Provide the [x, y] coordinate of the cell's center where the given text is located.  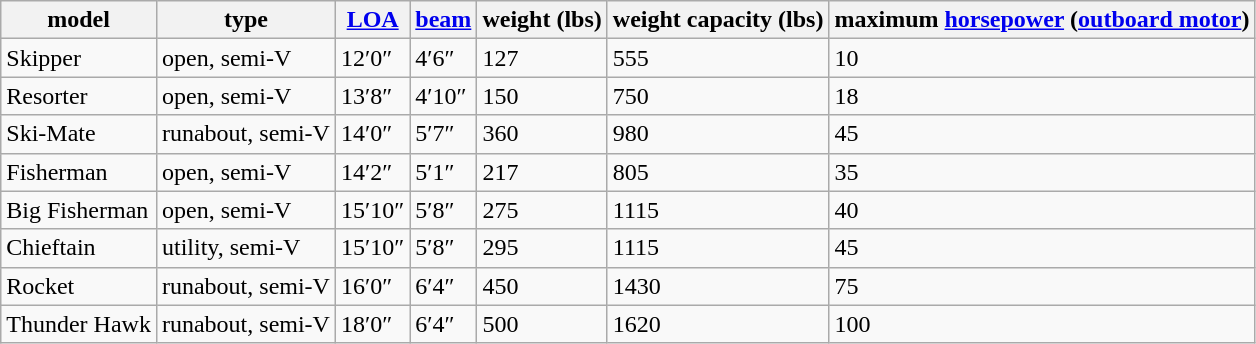
utility, semi-V [246, 248]
75 [1042, 286]
13′8″ [372, 96]
Fisherman [79, 172]
18 [1042, 96]
275 [542, 210]
1430 [718, 286]
5′1″ [444, 172]
10 [1042, 58]
150 [542, 96]
4′6″ [444, 58]
14′0″ [372, 134]
40 [1042, 210]
450 [542, 286]
750 [718, 96]
12′0″ [372, 58]
Chieftain [79, 248]
model [79, 20]
295 [542, 248]
Skipper [79, 58]
805 [718, 172]
16′0″ [372, 286]
100 [1042, 324]
5′7″ [444, 134]
217 [542, 172]
Big Fisherman [79, 210]
4′10″ [444, 96]
14′2″ [372, 172]
Rocket [79, 286]
weight (lbs) [542, 20]
360 [542, 134]
35 [1042, 172]
1620 [718, 324]
beam [444, 20]
555 [718, 58]
18′0″ [372, 324]
Thunder Hawk [79, 324]
980 [718, 134]
weight capacity (lbs) [718, 20]
127 [542, 58]
500 [542, 324]
Resorter [79, 96]
type [246, 20]
LOA [372, 20]
Ski-Mate [79, 134]
maximum horsepower (outboard motor) [1042, 20]
